Scan for the cell matching the given text and deliver its (X, Y) coordinate at center. 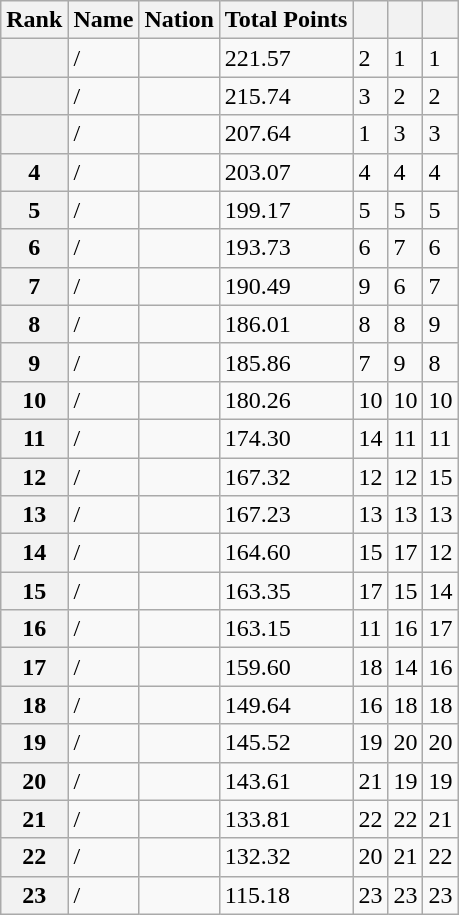
115.18 (286, 895)
133.81 (286, 819)
163.35 (286, 591)
163.15 (286, 629)
221.57 (286, 58)
203.07 (286, 172)
185.86 (286, 362)
186.01 (286, 324)
Nation (179, 20)
167.23 (286, 515)
Name (104, 20)
167.32 (286, 477)
149.64 (286, 705)
190.49 (286, 286)
180.26 (286, 400)
215.74 (286, 96)
145.52 (286, 743)
Total Points (286, 20)
159.60 (286, 667)
143.61 (286, 781)
199.17 (286, 210)
Rank (34, 20)
164.60 (286, 553)
132.32 (286, 857)
174.30 (286, 438)
193.73 (286, 248)
207.64 (286, 134)
